Search for the cell housing the specified text and yield its (X, Y) center coordinate. 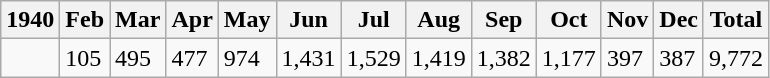
Total (736, 20)
Dec (679, 20)
Apr (192, 20)
105 (85, 58)
1,529 (374, 58)
495 (138, 58)
Mar (138, 20)
9,772 (736, 58)
387 (679, 58)
1,431 (308, 58)
Sep (504, 20)
Oct (568, 20)
1,419 (438, 58)
1,177 (568, 58)
May (247, 20)
Jun (308, 20)
397 (627, 58)
974 (247, 58)
Aug (438, 20)
477 (192, 58)
1940 (30, 20)
Jul (374, 20)
Feb (85, 20)
Nov (627, 20)
1,382 (504, 58)
